Return [X, Y] of the center of cell containing provided text 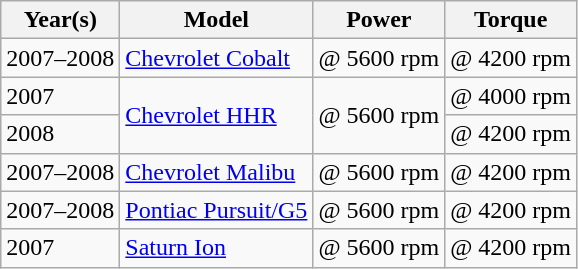
@ 4000 rpm [511, 96]
Power [379, 20]
Year(s) [60, 20]
Chevrolet Cobalt [216, 58]
Torque [511, 20]
2008 [60, 134]
Saturn Ion [216, 248]
Chevrolet HHR [216, 115]
Model [216, 20]
Chevrolet Malibu [216, 172]
Pontiac Pursuit/G5 [216, 210]
